Find where the given text appears and provide that cell's center as [X, Y] coordinate. 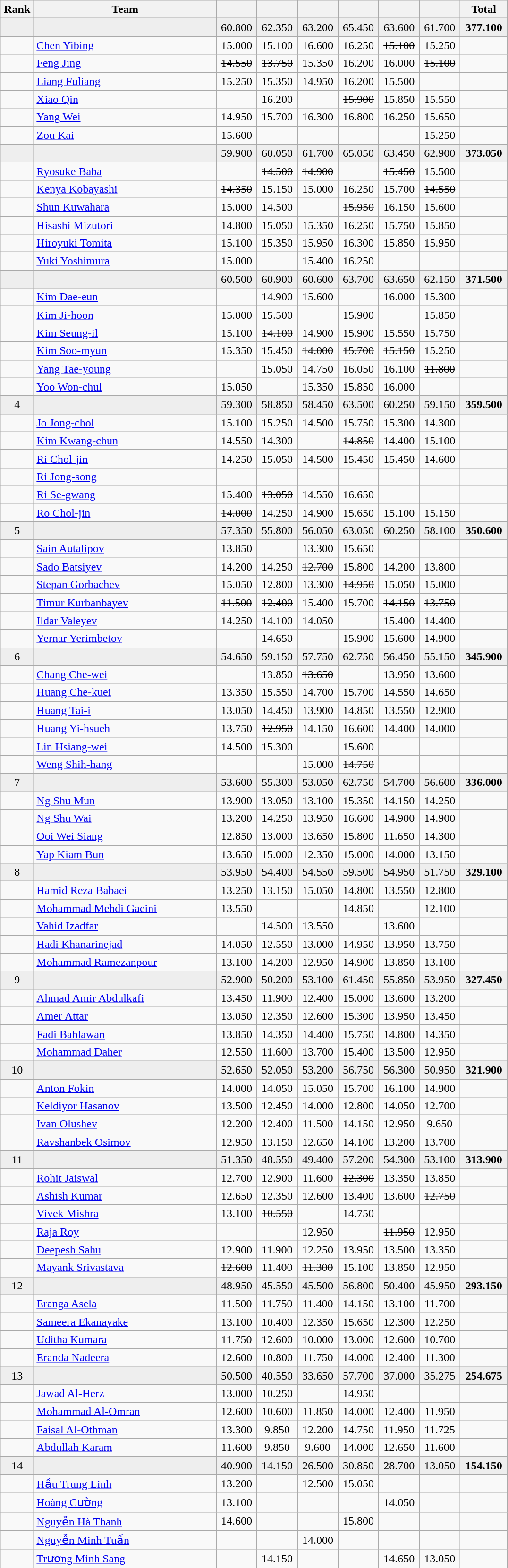
13.400 [358, 1196]
Yap Kiam Bun [125, 854]
Yoo Won-chul [125, 387]
12.500 [318, 1484]
Ri Jong-song [125, 477]
336.000 [483, 782]
5 [17, 531]
62.350 [277, 27]
13.250 [237, 890]
Shun Kuwahara [125, 207]
Sameera Ekanayake [125, 1321]
54.300 [399, 1160]
Kim Ji-hoon [125, 315]
Ng Shu Mun [125, 801]
12 [17, 1286]
Ildar Valeyev [125, 621]
Mohammad Al-Omran [125, 1412]
254.675 [483, 1376]
Hadi Khanarinejad [125, 944]
30.850 [358, 1466]
Hamid Reza Babaei [125, 890]
10.400 [277, 1321]
33.650 [318, 1376]
53.050 [318, 782]
54.950 [399, 872]
Deepesh Sahu [125, 1250]
45.950 [440, 1286]
Nguyễn Hà Thanh [125, 1521]
Team [125, 9]
56.600 [440, 782]
Mayank Srivastava [125, 1268]
Total [483, 9]
52.900 [237, 980]
35.275 [440, 1376]
57.750 [318, 656]
55.850 [399, 980]
Huang Tai-i [125, 710]
Ashish Kumar [125, 1196]
Chen Yibing [125, 45]
16.800 [358, 117]
60.600 [318, 279]
51.750 [440, 872]
60.900 [277, 279]
65.050 [358, 153]
48.950 [237, 1286]
Anton Fokin [125, 1088]
50.500 [237, 1376]
55.300 [277, 782]
60.050 [277, 153]
Abdullah Karam [125, 1448]
56.800 [358, 1286]
Hầu Trung Linh [125, 1484]
Timur Kurbanbayev [125, 603]
10.700 [440, 1339]
12.450 [277, 1106]
Nguyễn Minh Tuấn [125, 1540]
11.700 [440, 1304]
57.700 [358, 1376]
14 [17, 1466]
Trương Minh Sang [125, 1559]
54.650 [237, 656]
Ro Chol-jin [125, 512]
16.150 [399, 207]
10.600 [277, 1412]
345.900 [483, 656]
56.050 [318, 531]
Vivek Mishra [125, 1214]
13 [17, 1376]
Ng Shu Wai [125, 818]
63.600 [399, 27]
Huang Che-kuei [125, 692]
56.300 [399, 1070]
63.500 [358, 405]
Fadi Bahlawan [125, 1034]
Ahmad Amir Abdulkafi [125, 998]
359.500 [483, 405]
11.725 [440, 1430]
Xiao Qin [125, 99]
14.450 [277, 710]
Hiroyuki Tomita [125, 243]
Mohammad Mehdi Gaeini [125, 908]
Feng Jing [125, 63]
10.250 [277, 1394]
Mohammad Ramezanpour [125, 962]
54.400 [277, 872]
40.550 [277, 1376]
59.300 [237, 405]
Ri Chol-jin [125, 459]
14.700 [318, 692]
52.650 [237, 1070]
154.150 [483, 1466]
63.450 [399, 153]
327.450 [483, 980]
9 [17, 980]
9.650 [440, 1124]
Kim Soo-myun [125, 351]
Weng Shih-hang [125, 764]
Rank [17, 9]
59.500 [358, 872]
65.450 [358, 27]
63.700 [358, 279]
53.200 [318, 1070]
Eranda Nadeera [125, 1357]
Ryosuke Baba [125, 171]
313.900 [483, 1160]
12.100 [440, 908]
60.500 [237, 279]
11 [17, 1160]
63.200 [318, 27]
50.400 [399, 1286]
28.700 [399, 1466]
55.800 [277, 531]
Liang Fuliang [125, 81]
329.100 [483, 872]
45.550 [277, 1286]
59.900 [237, 153]
50.200 [277, 980]
Hisashi Mizutori [125, 225]
57.200 [358, 1160]
Yernar Yerimbetov [125, 639]
54.550 [318, 872]
Ivan Olushev [125, 1124]
63.050 [358, 531]
Vahid Izadfar [125, 926]
350.600 [483, 531]
9.600 [318, 1448]
Kim Seung-il [125, 333]
Kenya Kobayashi [125, 189]
56.450 [399, 656]
Ooi Wei Siang [125, 836]
16.650 [358, 494]
Zou Kai [125, 135]
48.550 [277, 1160]
293.150 [483, 1286]
49.400 [318, 1160]
Mohammad Daher [125, 1052]
Hoàng Cường [125, 1502]
58.450 [318, 405]
373.050 [483, 153]
Rohit Jaiswal [125, 1178]
40.900 [237, 1466]
Sado Batsiyev [125, 567]
13.800 [440, 567]
Kim Kwang-chun [125, 441]
58.850 [277, 405]
10.550 [277, 1214]
50.950 [440, 1070]
12.750 [440, 1196]
11.800 [440, 369]
51.350 [237, 1160]
371.500 [483, 279]
45.500 [318, 1286]
7 [17, 782]
54.700 [399, 782]
Chang Che-wei [125, 674]
Yuki Yoshimura [125, 261]
Ravshanbek Osimov [125, 1142]
55.150 [440, 656]
Jo Jong-chol [125, 423]
Lin Hsiang-wei [125, 746]
62.900 [440, 153]
Huang Yi-hsueh [125, 728]
10.000 [318, 1339]
377.100 [483, 27]
12.850 [237, 836]
10.800 [277, 1357]
Raja Roy [125, 1232]
Uditha Kumara [125, 1339]
62.150 [440, 279]
57.350 [237, 531]
Ri Se-gwang [125, 494]
Yang Tae-young [125, 369]
61.450 [358, 980]
8 [17, 872]
53.600 [237, 782]
56.750 [358, 1070]
Keldiyor Hasanov [125, 1106]
16.050 [358, 369]
11.650 [399, 836]
60.800 [237, 27]
10 [17, 1070]
Kim Dae-eun [125, 297]
6 [17, 656]
4 [17, 405]
37.000 [399, 1376]
63.650 [399, 279]
321.900 [483, 1070]
Sain Autalipov [125, 549]
52.050 [277, 1070]
Amer Attar [125, 1016]
Faisal Al-Othman [125, 1430]
58.100 [440, 531]
26.500 [318, 1466]
Eranga Asela [125, 1304]
Stepan Gorbachev [125, 585]
11.850 [318, 1412]
Yang Wei [125, 117]
Jawad Al-Herz [125, 1394]
